Return the [X, Y] coordinate for the center point of the cell that contains the specified text.  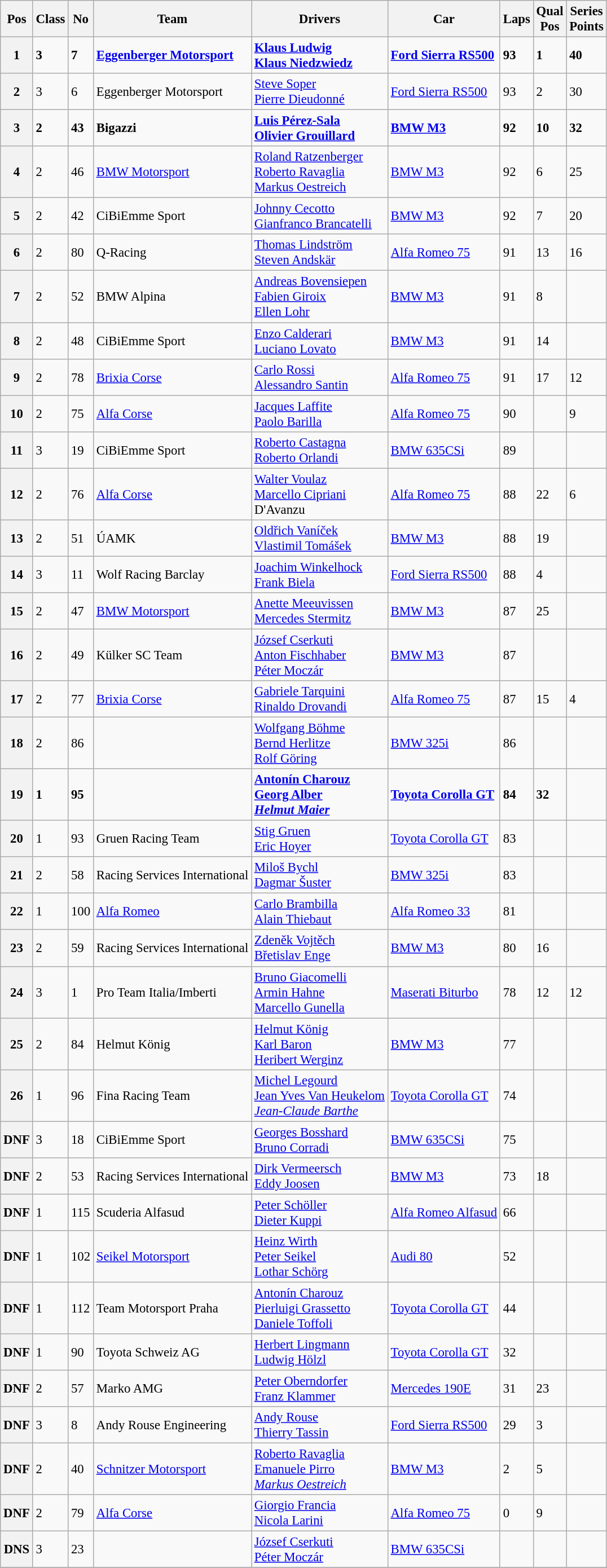
Drivers [320, 19]
Pro Team Italia/Imberti [172, 992]
Mercedes 190E [443, 1389]
Toyota Schweiz AG [172, 1353]
Zdeněk Vojtěch Břetislav Enge [320, 949]
ÚAMK [172, 538]
96 [81, 1095]
Pos [17, 19]
Roberto Castagna Roberto Orlandi [320, 450]
József Cserkuti Péter Moczár [320, 1550]
Team [172, 19]
89 [517, 450]
Alfa Romeo 33 [443, 911]
Bruno Giacomelli Armin Hahne Marcello Gunella [320, 992]
Carlo Rossi Alessandro Santin [320, 377]
59 [81, 949]
DNS [17, 1550]
Georges Bosshard Bruno Corradi [320, 1139]
Gruen Racing Team [172, 839]
51 [81, 538]
Joachim Winkelhock Frank Biela [320, 574]
Helmut König Karl Baron Heribert Werginz [320, 1044]
42 [81, 217]
49 [81, 655]
Peter Schöller Dieter Kuppi [320, 1213]
47 [81, 611]
Antonín Charouz Georg Alber Helmut Maier [320, 795]
Herbert Lingmann Ludwig Hölzl [320, 1353]
Car [443, 19]
Seikel Motorsport [172, 1257]
Carlo Brambilla Alain Thiebaut [320, 911]
Marko AMG [172, 1389]
Andy Rouse Engineering [172, 1425]
Roberto Ravaglia Emanuele Pirro Markus Oestreich [320, 1469]
29 [517, 1425]
Laps [517, 19]
Helmut König [172, 1044]
Andy Rouse Thierry Tassin [320, 1425]
115 [81, 1213]
46 [81, 172]
Giorgio Francia Nicola Larini [320, 1513]
Külker SC Team [172, 655]
Luis Pérez-Sala Olivier Grouillard [320, 129]
53 [81, 1177]
Audi 80 [443, 1257]
76 [81, 494]
24 [17, 992]
Alfa Romeo [172, 911]
Schnitzer Motorsport [172, 1469]
BMW Alpina [172, 297]
Scuderia Alfasud [172, 1213]
Peter Oberndorfer Franz Klammer [320, 1389]
0 [517, 1513]
Walter Voulaz Marcello Cipriani D'Avanzu [320, 494]
21 [17, 875]
Gabriele Tarquini Rinaldo Drovandi [320, 699]
43 [81, 129]
Maserati Biturbo [443, 992]
57 [81, 1389]
Class [51, 19]
Oldřich Vaníček Vlastimil Tomášek [320, 538]
74 [517, 1095]
81 [517, 911]
Wolfgang Böhme Bernd Herlitze Rolf Göring [320, 743]
Bigazzi [172, 129]
Antonín Charouz Pierluigi Grassetto Daniele Toffoli [320, 1308]
Heinz Wirth Peter Seikel Lothar Schörg [320, 1257]
SeriesPoints [587, 19]
Alfa Romeo Alfasud [443, 1213]
Stig Gruen Eric Hoyer [320, 839]
Dirk Vermeersch Eddy Joosen [320, 1177]
Roland Ratzenberger Roberto Ravaglia Markus Oestreich [320, 172]
Klaus Ludwig Klaus Niedzwiedz [320, 55]
44 [517, 1308]
Jacques Laffite Paolo Barilla [320, 414]
95 [81, 795]
Q-Racing [172, 253]
Team Motorsport Praha [172, 1308]
Johnny Cecotto Gianfranco Brancatelli [320, 217]
100 [81, 911]
Steve Soper Pierre Dieudonné [320, 91]
Wolf Racing Barclay [172, 574]
112 [81, 1308]
31 [517, 1389]
Enzo Calderari Luciano Lovato [320, 341]
48 [81, 341]
Miloš Bychl Dagmar Šuster [320, 875]
Thomas Lindström Steven Andskär [320, 253]
26 [17, 1095]
58 [81, 875]
102 [81, 1257]
Michel Legourd Jean Yves Van Heukelom Jean-Claude Barthe [320, 1095]
Anette Meeuvissen Mercedes Stermitz [320, 611]
79 [81, 1513]
No [81, 19]
Andreas Bovensiepen Fabien Giroix Ellen Lohr [320, 297]
József Cserkuti Anton Fischhaber Péter Moczár [320, 655]
66 [517, 1213]
73 [517, 1177]
30 [587, 91]
QualPos [549, 19]
Fina Racing Team [172, 1095]
